Return the (X, Y) coordinate for the center point of the cell that contains the specified text.  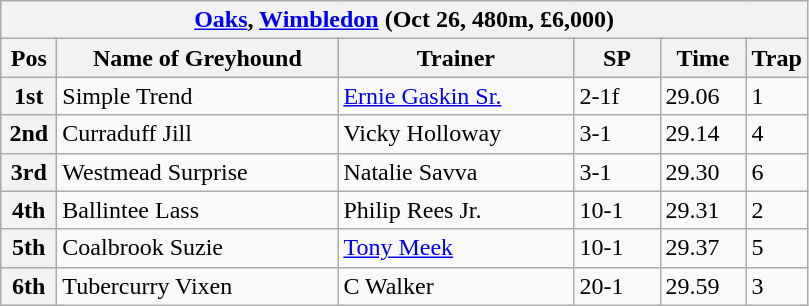
Curraduff Jill (198, 134)
Trainer (456, 58)
2nd (29, 134)
2 (776, 210)
20-1 (617, 286)
5th (29, 248)
Simple Trend (198, 96)
Natalie Savva (456, 172)
1st (29, 96)
Tubercurry Vixen (198, 286)
Time (703, 58)
1 (776, 96)
Philip Rees Jr. (456, 210)
3rd (29, 172)
Westmead Surprise (198, 172)
SP (617, 58)
Trap (776, 58)
Pos (29, 58)
Tony Meek (456, 248)
6 (776, 172)
29.31 (703, 210)
2-1f (617, 96)
Name of Greyhound (198, 58)
29.06 (703, 96)
Ballintee Lass (198, 210)
29.30 (703, 172)
Ernie Gaskin Sr. (456, 96)
3 (776, 286)
4th (29, 210)
4 (776, 134)
29.59 (703, 286)
C Walker (456, 286)
5 (776, 248)
6th (29, 286)
29.14 (703, 134)
29.37 (703, 248)
Oaks, Wimbledon (Oct 26, 480m, £6,000) (404, 20)
Coalbrook Suzie (198, 248)
Vicky Holloway (456, 134)
